Extract the [x, y] coordinate from the center of the cell holding the provided text.  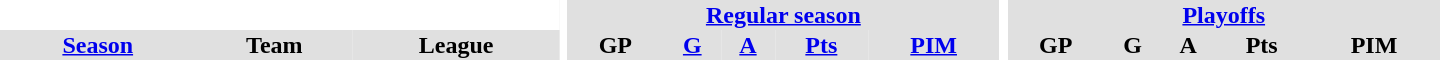
Regular season [783, 15]
Season [98, 45]
Playoffs [1224, 15]
Team [274, 45]
League [456, 45]
